Identify which cell holds the provided text, then report its (x, y) central coordinate. 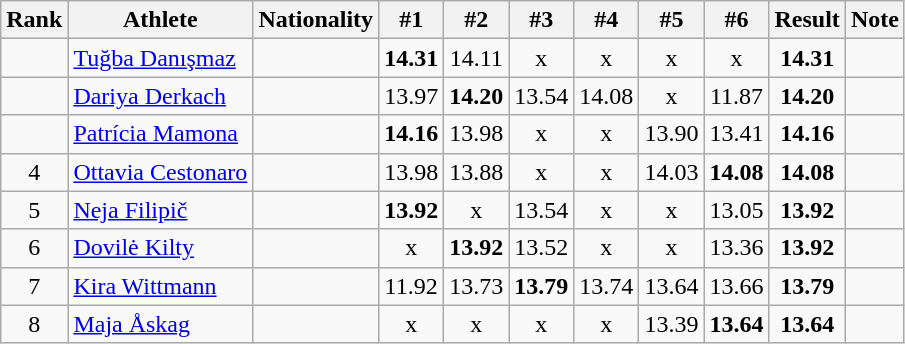
Tuğba Danışmaz (160, 58)
Athlete (160, 20)
Neja Filipič (160, 210)
13.05 (736, 210)
Result (807, 20)
13.90 (672, 134)
#5 (672, 20)
5 (34, 210)
11.87 (736, 96)
11.92 (412, 286)
#3 (542, 20)
Ottavia Cestonaro (160, 172)
13.73 (476, 286)
13.97 (412, 96)
Dariya Derkach (160, 96)
13.52 (542, 248)
4 (34, 172)
14.03 (672, 172)
7 (34, 286)
Dovilė Kilty (160, 248)
Nationality (316, 20)
8 (34, 324)
Patrícia Mamona (160, 134)
13.41 (736, 134)
13.74 (606, 286)
13.36 (736, 248)
13.39 (672, 324)
#4 (606, 20)
6 (34, 248)
Rank (34, 20)
13.66 (736, 286)
14.11 (476, 58)
#2 (476, 20)
Kira Wittmann (160, 286)
Note (874, 20)
#1 (412, 20)
13.88 (476, 172)
Maja Åskag (160, 324)
#6 (736, 20)
